Capture the cell that displays the provided text and extract its [X, Y] central coordinate. 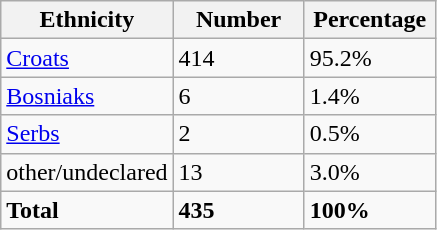
Serbs [87, 134]
0.5% [370, 134]
3.0% [370, 172]
95.2% [370, 58]
2 [238, 134]
Ethnicity [87, 20]
other/undeclared [87, 172]
Bosniaks [87, 96]
100% [370, 210]
435 [238, 210]
Croats [87, 58]
Percentage [370, 20]
6 [238, 96]
Number [238, 20]
1.4% [370, 96]
414 [238, 58]
13 [238, 172]
Total [87, 210]
